Output the [X, Y] coordinate of the center of the cell containing the given text.  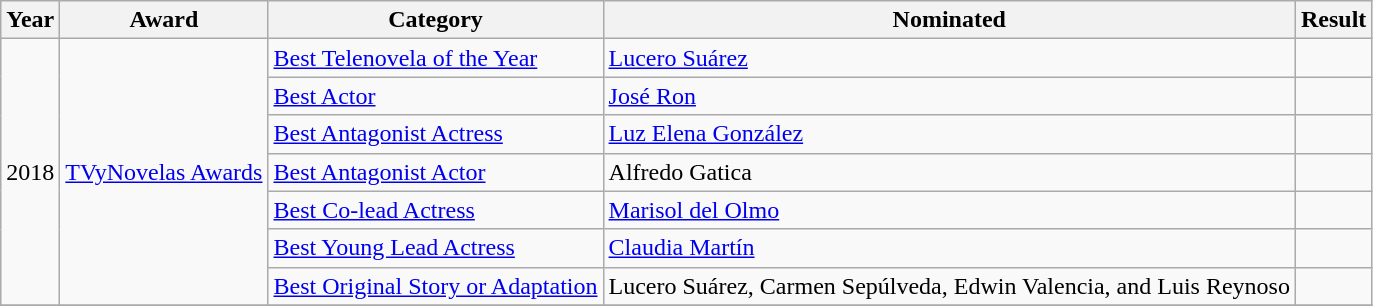
Nominated [949, 20]
Result [1333, 20]
Award [164, 20]
Lucero Suárez, Carmen Sepúlveda, Edwin Valencia, and Luis Reynoso [949, 286]
2018 [30, 172]
Marisol del Olmo [949, 210]
Best Original Story or Adaptation [436, 286]
Alfredo Gatica [949, 172]
Best Antagonist Actress [436, 134]
Lucero Suárez [949, 58]
Category [436, 20]
Best Young Lead Actress [436, 248]
Year [30, 20]
Best Telenovela of the Year [436, 58]
Luz Elena González [949, 134]
Best Antagonist Actor [436, 172]
Best Actor [436, 96]
TVyNovelas Awards [164, 172]
Claudia Martín [949, 248]
Best Co-lead Actress [436, 210]
José Ron [949, 96]
